Return [x, y] of the center of cell containing provided text 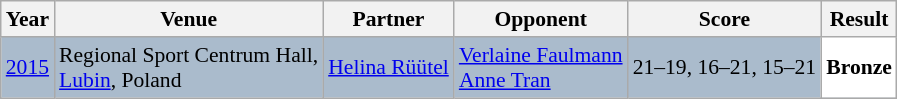
Helina Rüütel [388, 68]
2015 [28, 68]
Partner [388, 19]
21–19, 16–21, 15–21 [725, 68]
Verlaine Faulmann Anne Tran [541, 68]
Year [28, 19]
Bronze [859, 68]
Result [859, 19]
Venue [188, 19]
Score [725, 19]
Regional Sport Centrum Hall,Lubin, Poland [188, 68]
Opponent [541, 19]
